Determine the [x, y] coordinate at the center of the cell enclosing the given text.  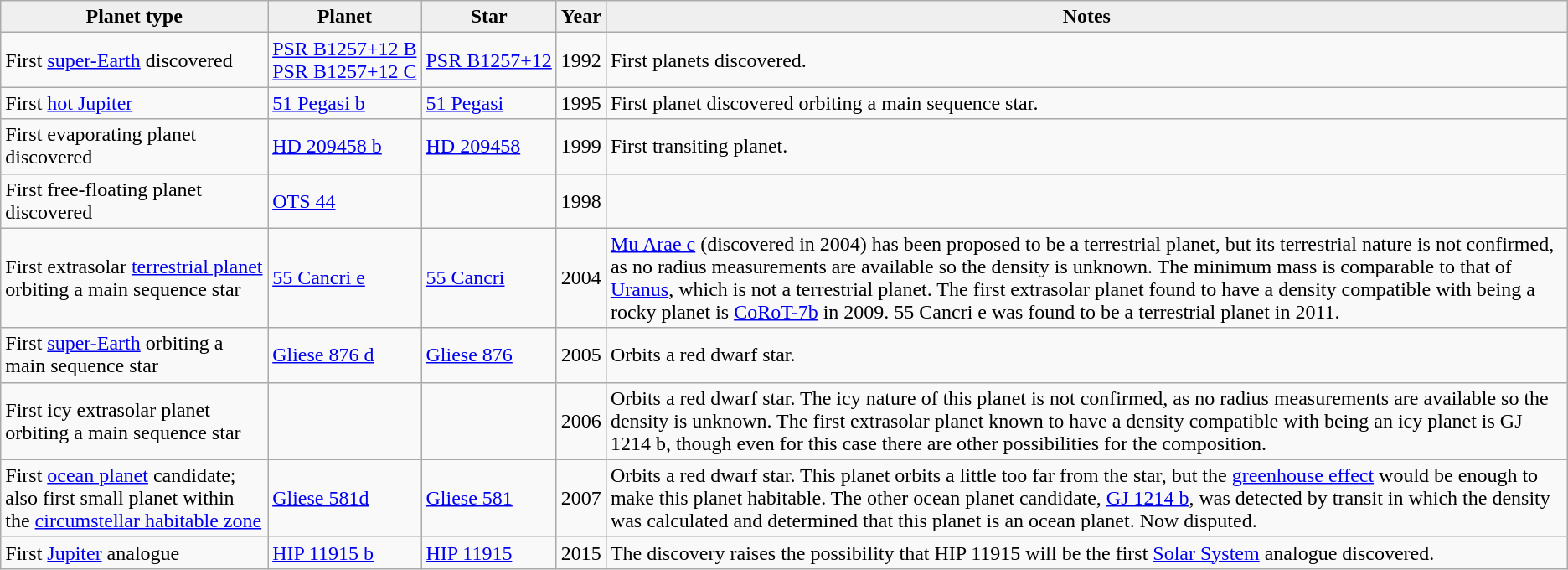
PSR B1257+12 BPSR B1257+12 C [345, 60]
First free-floating planet discovered [134, 201]
2015 [581, 552]
First transiting planet. [1086, 146]
First Jupiter analogue [134, 552]
Star [489, 17]
PSR B1257+12 [489, 60]
2004 [581, 278]
55 Cancri e [345, 278]
First super-Earth orbiting a main sequence star [134, 355]
2006 [581, 421]
HIP 11915 b [345, 552]
51 Pegasi [489, 103]
51 Pegasi b [345, 103]
Year [581, 17]
First icy extrasolar planet orbiting a main sequence star [134, 421]
First hot Jupiter [134, 103]
First super-Earth discovered [134, 60]
1998 [581, 201]
First evaporating planet discovered [134, 146]
First ocean planet candidate; also first small planet within the circumstellar habitable zone [134, 498]
2005 [581, 355]
OTS 44 [345, 201]
1995 [581, 103]
Gliese 581d [345, 498]
1999 [581, 146]
The discovery raises the possibility that HIP 11915 will be the first Solar System analogue discovered. [1086, 552]
Planet [345, 17]
First extrasolar terrestrial planet orbiting a main sequence star [134, 278]
Gliese 876 [489, 355]
HD 209458 [489, 146]
HD 209458 b [345, 146]
First planets discovered. [1086, 60]
Gliese 581 [489, 498]
Orbits a red dwarf star. [1086, 355]
HIP 11915 [489, 552]
First planet discovered orbiting a main sequence star. [1086, 103]
Gliese 876 d [345, 355]
55 Cancri [489, 278]
Planet type [134, 17]
1992 [581, 60]
Notes [1086, 17]
2007 [581, 498]
